For the text-containing cell, return its midpoint in (X, Y) coordinate format. 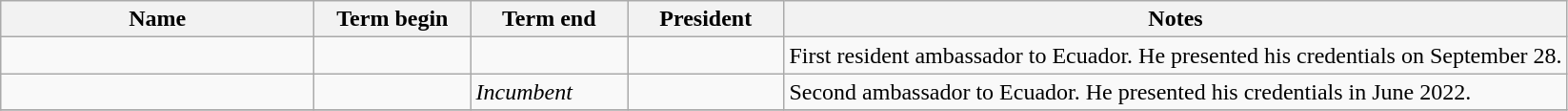
President (705, 19)
Second ambassador to Ecuador. He presented his credentials in June 2022. (1176, 92)
First resident ambassador to Ecuador. He presented his credentials on September 28. (1176, 55)
Term end (549, 19)
Term begin (392, 19)
Notes (1176, 19)
Name (158, 19)
Incumbent (549, 92)
